Pinpoint the cell where the given text exists, returning its [x, y] midpoint coordinate. 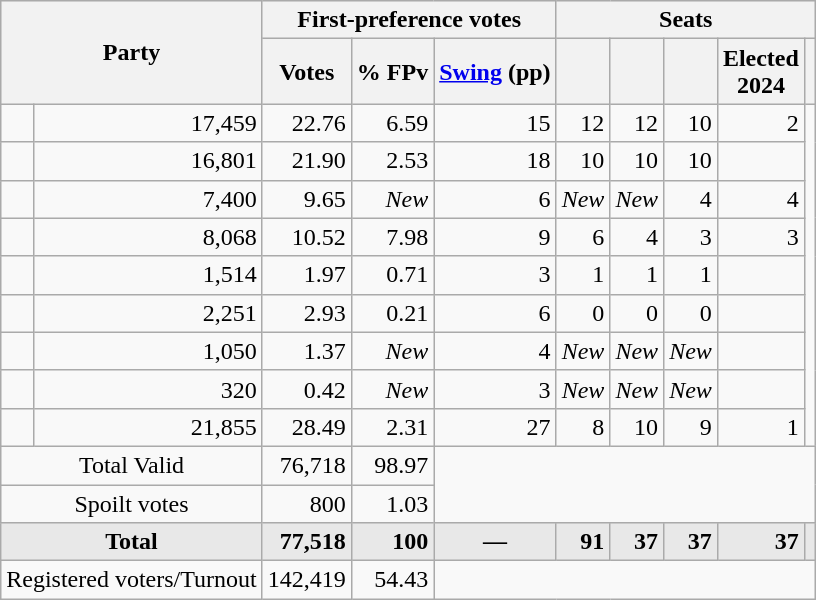
Total Valid [132, 465]
7.98 [392, 237]
Party [132, 52]
% FPv [392, 72]
Total [132, 542]
142,419 [306, 580]
2.31 [392, 427]
76,718 [306, 465]
1.97 [306, 275]
91 [583, 542]
100 [392, 542]
Seats [686, 20]
21.90 [306, 161]
8,068 [148, 237]
First-preference votes [409, 20]
1.37 [306, 351]
15 [495, 123]
27 [495, 427]
320 [148, 389]
0.71 [392, 275]
0.21 [392, 313]
10.52 [306, 237]
28.49 [306, 427]
0.42 [306, 389]
16,801 [148, 161]
Registered voters/Turnout [132, 580]
98.97 [392, 465]
77,518 [306, 542]
18 [495, 161]
21,855 [148, 427]
9.65 [306, 199]
Swing (pp) [495, 72]
Spoilt votes [132, 503]
Elected2024 [760, 72]
2,251 [148, 313]
54.43 [392, 580]
800 [306, 503]
1.03 [392, 503]
17,459 [148, 123]
1,050 [148, 351]
2.93 [306, 313]
2.53 [392, 161]
22.76 [306, 123]
8 [583, 427]
6.59 [392, 123]
— [495, 542]
Votes [306, 72]
1,514 [148, 275]
2 [760, 123]
7,400 [148, 199]
